For the text-containing cell, return its midpoint in [x, y] coordinate format. 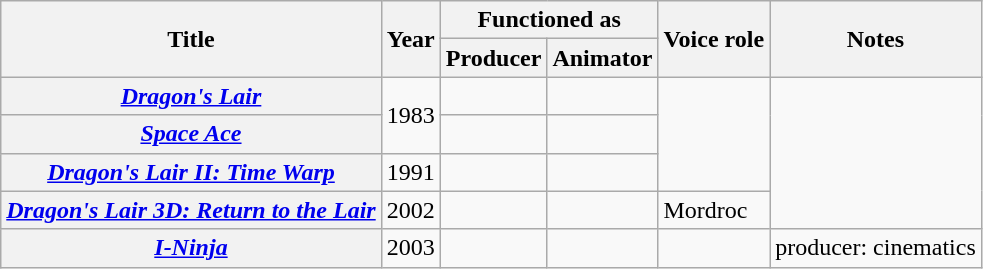
Functioned as [549, 20]
2002 [410, 210]
Notes [876, 39]
Space Ace [191, 134]
Title [191, 39]
1991 [410, 172]
1983 [410, 115]
Dragon's Lair 3D: Return to the Lair [191, 210]
Producer [494, 58]
Voice role [714, 39]
Dragon's Lair [191, 96]
Year [410, 39]
2003 [410, 248]
Animator [602, 58]
producer: cinematics [876, 248]
Mordroc [714, 210]
I-Ninja [191, 248]
Dragon's Lair II: Time Warp [191, 172]
